From the cell containing the given text, extract its center point as [X, Y] coordinate. 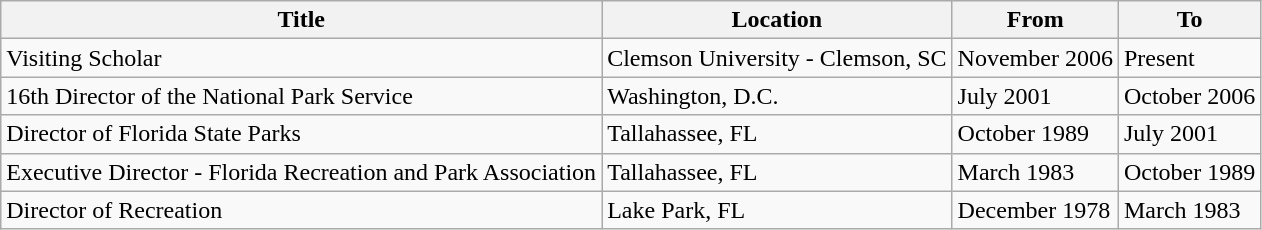
Lake Park, FL [777, 210]
Director of Recreation [302, 210]
Visiting Scholar [302, 58]
October 2006 [1189, 96]
16th Director of the National Park Service [302, 96]
To [1189, 20]
Present [1189, 58]
December 1978 [1035, 210]
Director of Florida State Parks [302, 134]
Clemson University - Clemson, SC [777, 58]
Washington, D.C. [777, 96]
November 2006 [1035, 58]
Executive Director - Florida Recreation and Park Association [302, 172]
Title [302, 20]
Location [777, 20]
From [1035, 20]
